Return (x, y) of the center of cell containing provided text 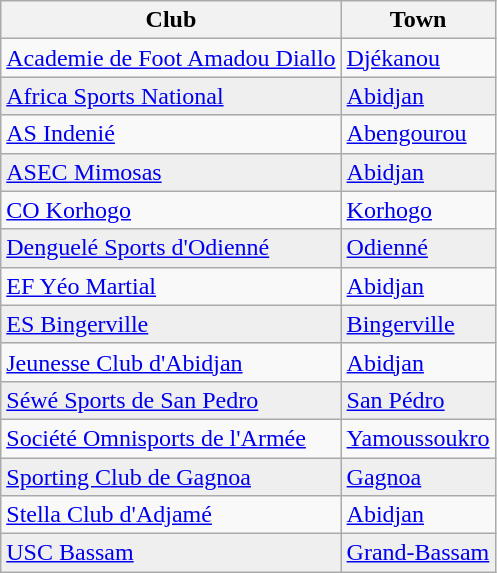
Odienné (418, 248)
ES Bingerville (171, 324)
Abengourou (418, 134)
San Pédro (418, 400)
Africa Sports National (171, 96)
Djékanou (418, 58)
Town (418, 20)
EF Yéo Martial (171, 286)
Stella Club d'Adjamé (171, 515)
Séwé Sports de San Pedro (171, 400)
Gagnoa (418, 477)
USC Bassam (171, 553)
Grand-Bassam (418, 553)
Academie de Foot Amadou Diallo (171, 58)
Club (171, 20)
Société Omnisports de l'Armée (171, 438)
Korhogo (418, 210)
CO Korhogo (171, 210)
Sporting Club de Gagnoa (171, 477)
Yamoussoukro (418, 438)
Bingerville (418, 324)
Denguelé Sports d'Odienné (171, 248)
ASEC Mimosas (171, 172)
AS Indenié (171, 134)
Jeunesse Club d'Abidjan (171, 362)
